From the cell containing the given text, extract its center point as (x, y) coordinate. 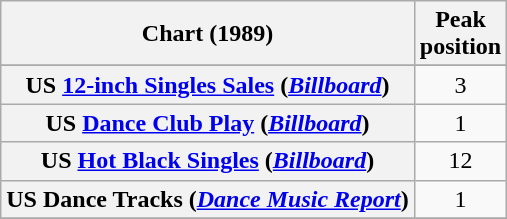
3 (460, 85)
US 12-inch Singles Sales (Billboard) (208, 85)
12 (460, 161)
US Hot Black Singles (Billboard) (208, 161)
US Dance Tracks (Dance Music Report) (208, 199)
US Dance Club Play (Billboard) (208, 123)
Peak position (460, 34)
Chart (1989) (208, 34)
